Return (X, Y) of the center of cell containing provided text 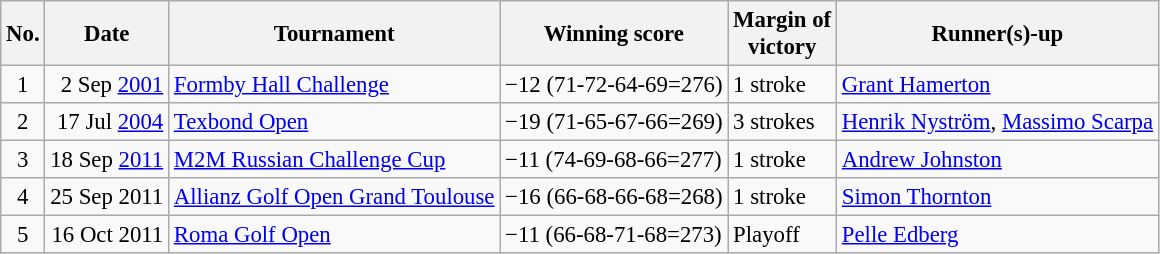
−12 (71-72-64-69=276) (614, 85)
17 Jul 2004 (107, 122)
Roma Golf Open (334, 235)
2 Sep 2001 (107, 85)
Tournament (334, 34)
Date (107, 34)
Pelle Edberg (997, 235)
18 Sep 2011 (107, 160)
Playoff (782, 235)
2 (23, 122)
Grant Hamerton (997, 85)
25 Sep 2011 (107, 197)
Formby Hall Challenge (334, 85)
Margin ofvictory (782, 34)
3 (23, 160)
−11 (66-68-71-68=273) (614, 235)
No. (23, 34)
Runner(s)-up (997, 34)
4 (23, 197)
−11 (74-69-68-66=277) (614, 160)
Allianz Golf Open Grand Toulouse (334, 197)
16 Oct 2011 (107, 235)
Simon Thornton (997, 197)
3 strokes (782, 122)
M2M Russian Challenge Cup (334, 160)
5 (23, 235)
Texbond Open (334, 122)
Winning score (614, 34)
−16 (66-68-66-68=268) (614, 197)
1 (23, 85)
Andrew Johnston (997, 160)
−19 (71-65-67-66=269) (614, 122)
Henrik Nyström, Massimo Scarpa (997, 122)
